Capture the cell that displays the provided text and extract its (x, y) central coordinate. 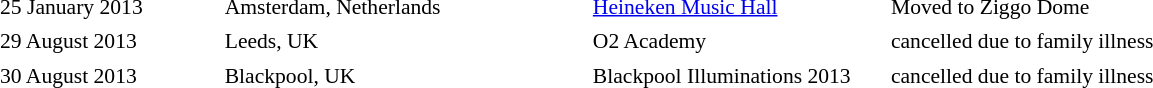
O2 Academy (738, 42)
Leeds, UK (404, 42)
